For the text-containing cell, return its midpoint in (X, Y) coordinate format. 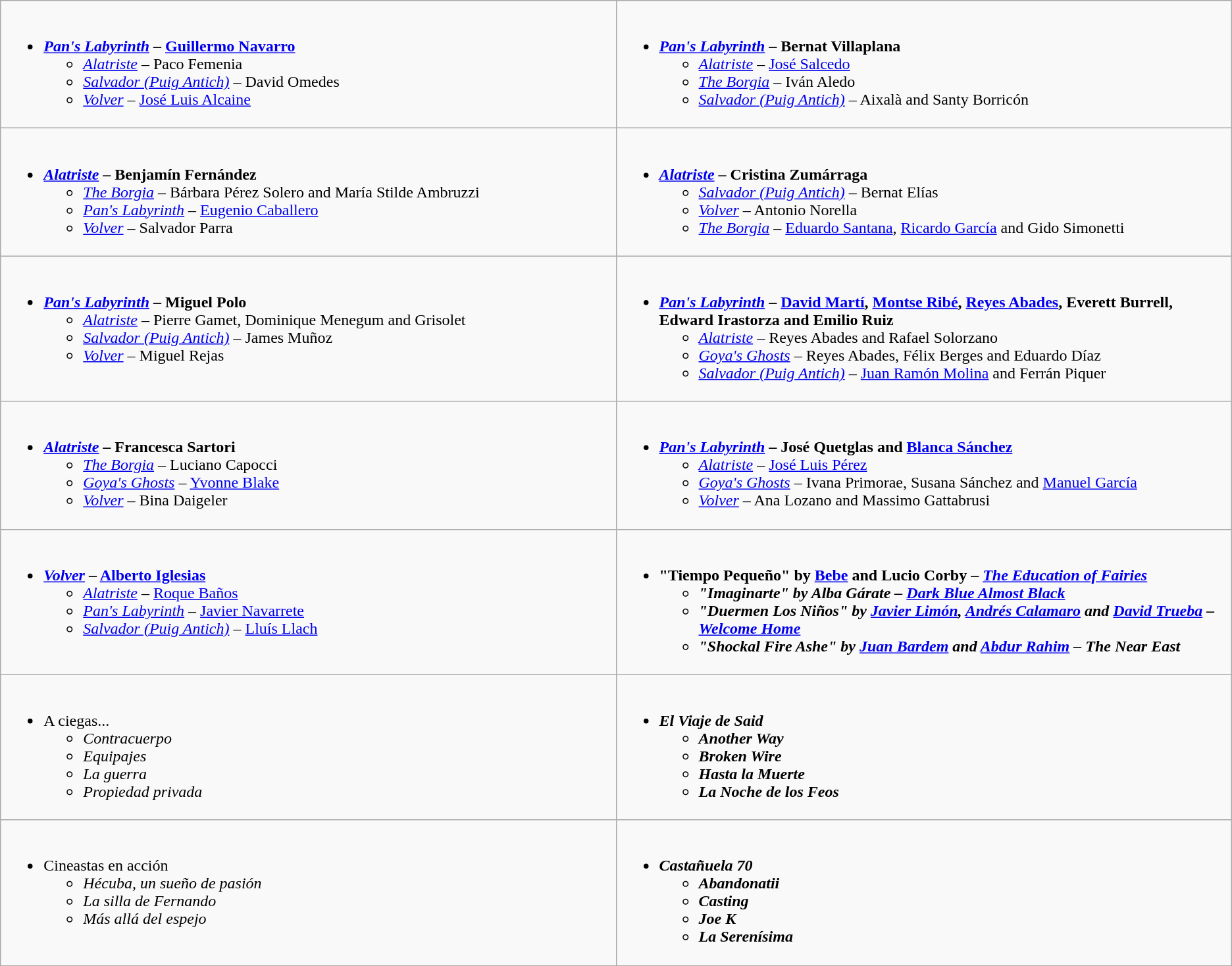
A ciegas...ContracuerpoEquipajesLa guerraPropiedad privada (308, 748)
El Viaje de SaidAnother WayBroken WireHasta la MuerteLa Noche de los Feos (924, 748)
Alatriste – Benjamín FernándezThe Borgia – Bárbara Pérez Solero and María Stilde AmbruzziPan's Labyrinth – Eugenio CaballeroVolver – Salvador Parra (308, 192)
Pan's Labyrinth – Miguel PoloAlatriste – Pierre Gamet, Dominique Menegum and GrisoletSalvador (Puig Antich) – James MuñozVolver – Miguel Rejas (308, 329)
Pan's Labyrinth – Bernat VillaplanaAlatriste – José SalcedoThe Borgia – Iván AledoSalvador (Puig Antich) – Aixalà and Santy Borricón (924, 64)
Castañuela 70AbandonatiiCastingJoe KLa Serenísima (924, 892)
Volver – Alberto IglesiasAlatriste – Roque BañosPan's Labyrinth – Javier NavarreteSalvador (Puig Antich) – Lluís Llach (308, 601)
Cineastas en acciónHécuba, un sueño de pasiónLa silla de FernandoMás allá del espejo (308, 892)
Alatriste – Francesca SartoriThe Borgia – Luciano CapocciGoya's Ghosts – Yvonne BlakeVolver – Bina Daigeler (308, 465)
Pan's Labyrinth – Guillermo NavarroAlatriste – Paco FemeniaSalvador (Puig Antich) – David OmedesVolver – José Luis Alcaine (308, 64)
